Identify which cell holds the provided text, then report its [X, Y] central coordinate. 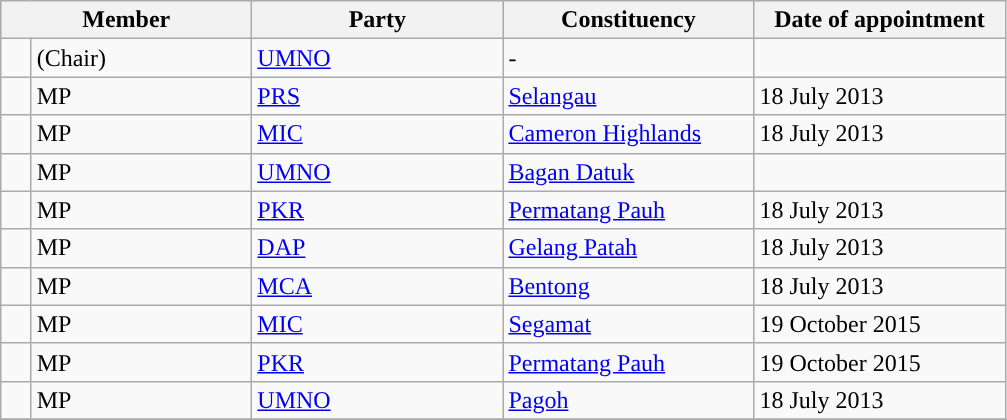
Bagan Datuk [628, 172]
DAP [378, 248]
PRS [378, 96]
Member [126, 20]
(Chair) [142, 58]
Date of appointment [880, 20]
- [628, 58]
Pagoh [628, 400]
MCA [378, 286]
Selangau [628, 96]
Cameron Highlands [628, 134]
Constituency [628, 20]
Bentong [628, 286]
Party [378, 20]
Gelang Patah [628, 248]
Segamat [628, 324]
